Extract the [x, y] coordinate from the center of the cell holding the provided text.  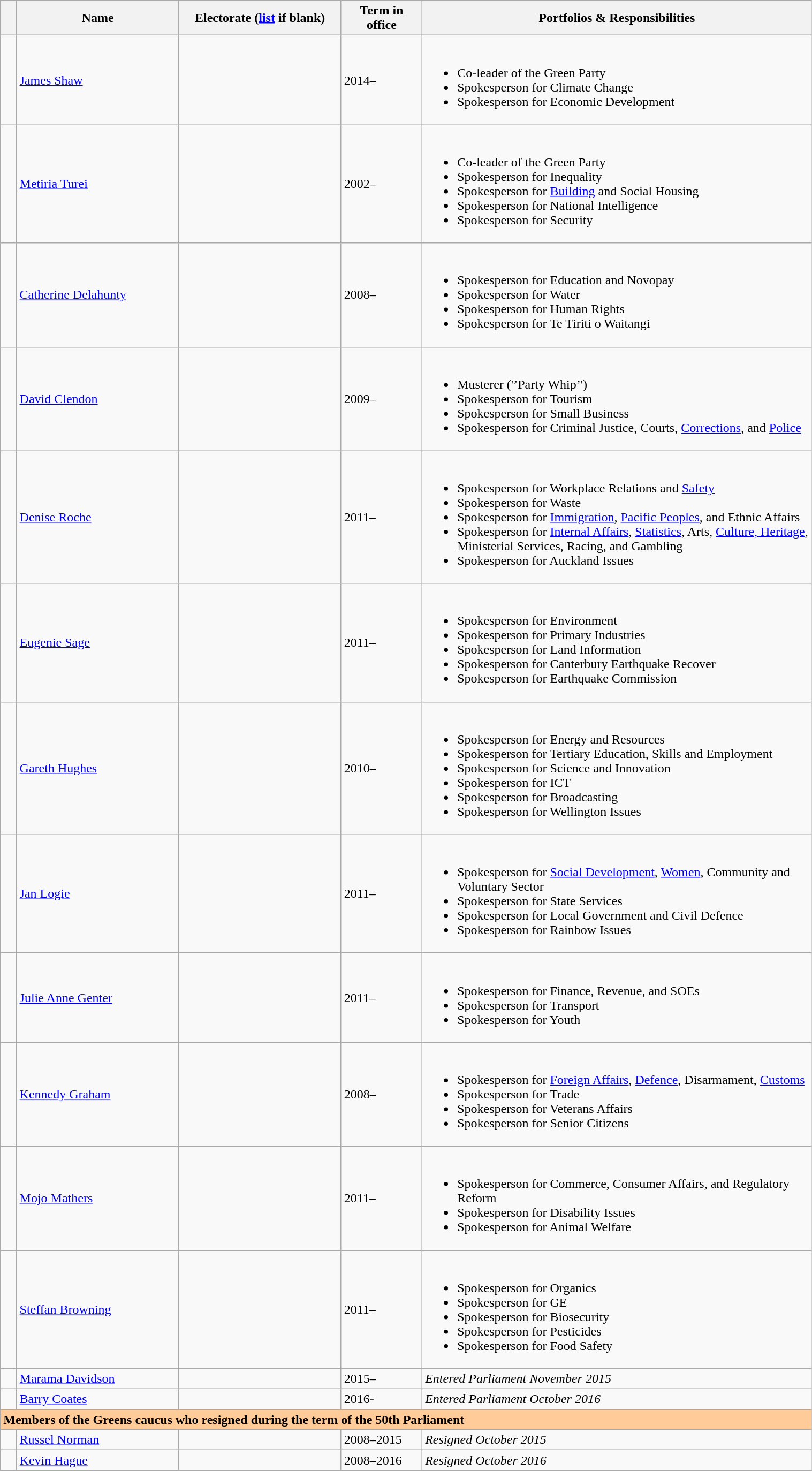
Resigned October 2015 [617, 1440]
Spokesperson for Finance, Revenue, and SOEsSpokesperson for TransportSpokesperson for Youth [617, 998]
Barry Coates [97, 1399]
Denise Roche [97, 517]
Marama Davidson [97, 1379]
2009– [382, 399]
Metiria Turei [97, 184]
2014– [382, 80]
Catherine Delahunty [97, 295]
Spokesperson for Commerce, Consumer Affairs, and Regulatory ReformSpokesperson for Disability IssuesSpokesperson for Animal Welfare [617, 1198]
Russel Norman [97, 1440]
2008–2016 [382, 1460]
Portfolios & Responsibilities [617, 18]
Spokesperson for Education and NovopaySpokesperson for WaterSpokesperson for Human RightsSpokesperson for Te Tiriti o Waitangi [617, 295]
Kevin Hague [97, 1460]
James Shaw [97, 80]
2010– [382, 768]
Term in office [382, 18]
Julie Anne Genter [97, 998]
Resigned October 2016 [617, 1460]
Co-leader of the Green PartySpokesperson for Climate ChangeSpokesperson for Economic Development [617, 80]
Entered Parliament November 2015 [617, 1379]
Musterer ('’Party Whip’')Spokesperson for TourismSpokesperson for Small BusinessSpokesperson for Criminal Justice, Courts, Corrections, and Police [617, 399]
Electorate (list if blank) [260, 18]
Entered Parliament October 2016 [617, 1399]
Eugenie Sage [97, 642]
Steffan Browning [97, 1309]
Name [97, 18]
Gareth Hughes [97, 768]
Mojo Mathers [97, 1198]
2008–2015 [382, 1440]
Spokesperson for OrganicsSpokesperson for GESpokesperson for BiosecuritySpokesperson for PesticidesSpokesperson for Food Safety [617, 1309]
Jan Logie [97, 894]
2016- [382, 1399]
Members of the Greens caucus who resigned during the term of the 50th Parliament [406, 1420]
David Clendon [97, 399]
Kennedy Graham [97, 1094]
2015– [382, 1379]
2002– [382, 184]
